Pinpoint the cell where the given text exists, returning its [X, Y] midpoint coordinate. 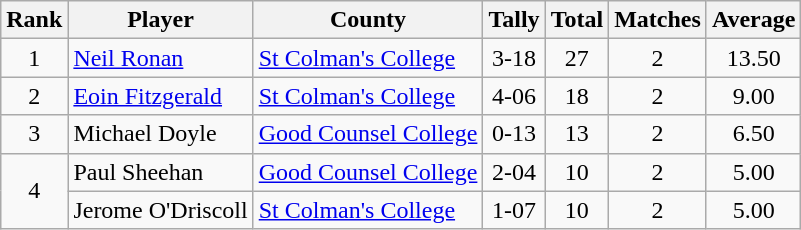
3 [34, 134]
Paul Sheehan [160, 172]
Matches [658, 20]
1-07 [514, 210]
Jerome O'Driscoll [160, 210]
18 [577, 96]
13.50 [754, 58]
1 [34, 58]
0-13 [514, 134]
Total [577, 20]
9.00 [754, 96]
Eoin Fitzgerald [160, 96]
4 [34, 191]
6.50 [754, 134]
Average [754, 20]
4-06 [514, 96]
13 [577, 134]
Player [160, 20]
Michael Doyle [160, 134]
Tally [514, 20]
County [368, 20]
27 [577, 58]
Neil Ronan [160, 58]
3-18 [514, 58]
2-04 [514, 172]
Rank [34, 20]
